Return (x, y) of the center of cell containing provided text 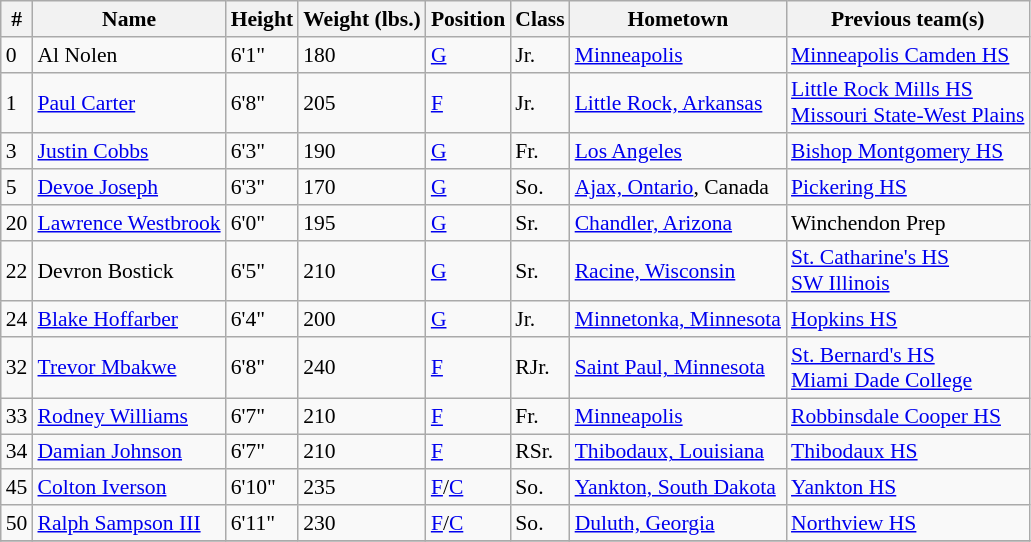
3 (17, 152)
St. Catharine's HSSW Illinois (908, 270)
24 (17, 320)
Paul Carter (128, 102)
Ajax, Ontario, Canada (678, 187)
Justin Cobbs (128, 152)
170 (362, 187)
Chandler, Arizona (678, 223)
RSr. (540, 452)
190 (362, 152)
6'5" (262, 270)
Al Nolen (128, 55)
33 (17, 416)
Yankton HS (908, 488)
Ralph Sampson III (128, 523)
Weight (lbs.) (362, 19)
32 (17, 368)
Pickering HS (908, 187)
1 (17, 102)
Winchendon Prep (908, 223)
195 (362, 223)
Robbinsdale Cooper HS (908, 416)
6'10" (262, 488)
6'4" (262, 320)
180 (362, 55)
Hometown (678, 19)
Los Angeles (678, 152)
Bishop Montgomery HS (908, 152)
Height (262, 19)
Duluth, Georgia (678, 523)
Minnetonka, Minnesota (678, 320)
22 (17, 270)
Damian Johnson (128, 452)
34 (17, 452)
Rodney Williams (128, 416)
RJr. (540, 368)
Minneapolis Camden HS (908, 55)
50 (17, 523)
Yankton, South Dakota (678, 488)
6'1" (262, 55)
Trevor Mbakwe (128, 368)
Saint Paul, Minnesota (678, 368)
Little Rock Mills HSMissouri State-West Plains (908, 102)
200 (362, 320)
Devron Bostick (128, 270)
205 (362, 102)
0 (17, 55)
# (17, 19)
6'0" (262, 223)
6'11" (262, 523)
Thibodaux, Louisiana (678, 452)
5 (17, 187)
45 (17, 488)
Racine, Wisconsin (678, 270)
230 (362, 523)
Position (468, 19)
Previous team(s) (908, 19)
Hopkins HS (908, 320)
Lawrence Westbrook (128, 223)
20 (17, 223)
Name (128, 19)
Devoe Joseph (128, 187)
240 (362, 368)
St. Bernard's HSMiami Dade College (908, 368)
Northview HS (908, 523)
Class (540, 19)
Thibodaux HS (908, 452)
235 (362, 488)
Blake Hoffarber (128, 320)
Little Rock, Arkansas (678, 102)
Colton Iverson (128, 488)
